Identify which cell holds the provided text, then report its [X, Y] central coordinate. 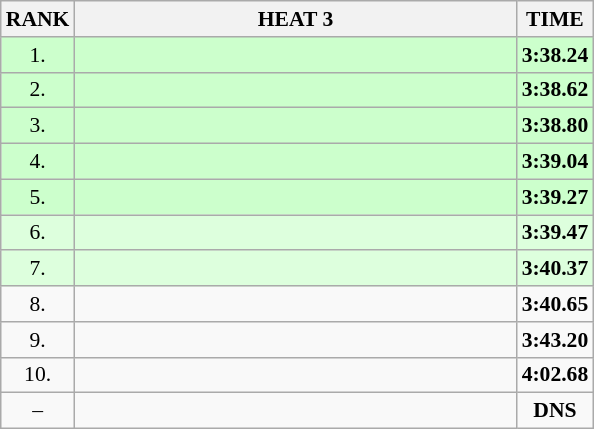
4:02.68 [556, 375]
3:39.27 [556, 197]
3:39.04 [556, 162]
9. [38, 340]
3:43.20 [556, 340]
3:39.47 [556, 233]
3:40.37 [556, 269]
3:38.24 [556, 55]
3:40.65 [556, 304]
3:38.62 [556, 90]
5. [38, 197]
8. [38, 304]
1. [38, 55]
– [38, 411]
TIME [556, 19]
3:38.80 [556, 126]
HEAT 3 [295, 19]
DNS [556, 411]
10. [38, 375]
3. [38, 126]
7. [38, 269]
RANK [38, 19]
2. [38, 90]
6. [38, 233]
4. [38, 162]
